Determine the [X, Y] coordinate at the center of the cell enclosing the given text.  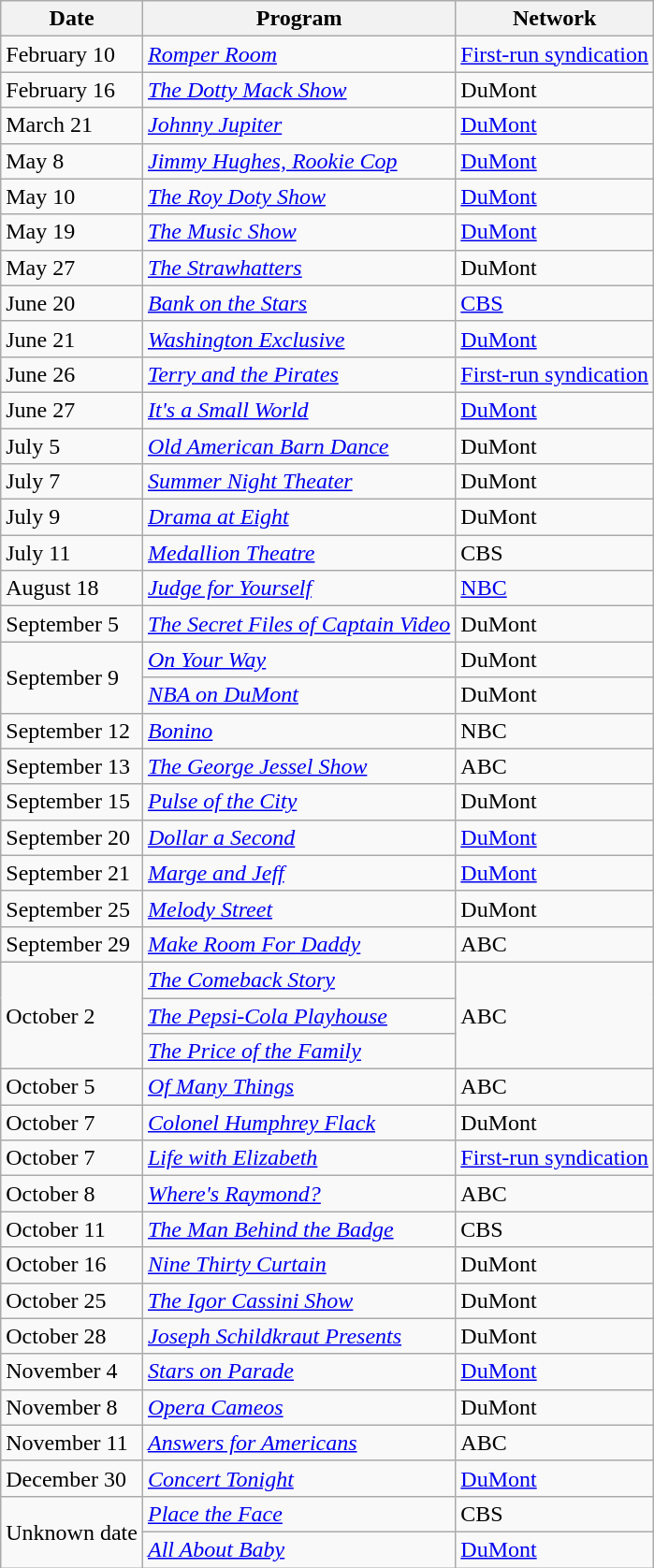
Johnny Jupiter [298, 125]
Date [72, 19]
Terry and the Pirates [298, 374]
The Igor Cassini Show [298, 1300]
October 28 [72, 1336]
It's a Small World [298, 410]
September 20 [72, 837]
On Your Way [298, 660]
All About Baby [298, 1549]
October 11 [72, 1229]
June 20 [72, 303]
Marge and Jeff [298, 873]
The Price of the Family [298, 1052]
October 2 [72, 1015]
March 21 [72, 125]
Jimmy Hughes, Rookie Cop [298, 161]
Joseph Schildkraut Presents [298, 1336]
Answers for Americans [298, 1443]
July 9 [72, 517]
Drama at Eight [298, 517]
November 4 [72, 1372]
Pulse of the City [298, 802]
The Strawhatters [298, 268]
The Music Show [298, 232]
Nine Thirty Curtain [298, 1265]
Opera Cameos [298, 1407]
The Man Behind the Badge [298, 1229]
September 9 [72, 677]
Life with Elizabeth [298, 1158]
Network [555, 19]
Summer Night Theater [298, 482]
June 26 [72, 374]
The Secret Files of Captain Video [298, 624]
July 7 [72, 482]
May 10 [72, 196]
May 19 [72, 232]
Program [298, 19]
December 30 [72, 1478]
June 21 [72, 339]
Washington Exclusive [298, 339]
November 8 [72, 1407]
July 11 [72, 553]
Medallion Theatre [298, 553]
Of Many Things [298, 1087]
February 16 [72, 90]
June 27 [72, 410]
Dollar a Second [298, 837]
Judge for Yourself [298, 588]
Make Room For Daddy [298, 944]
Place the Face [298, 1514]
The Comeback Story [298, 980]
The Pepsi-Cola Playhouse [298, 1015]
The Roy Doty Show [298, 196]
September 25 [72, 908]
Romper Room [298, 54]
Where's Raymond? [298, 1194]
September 15 [72, 802]
The Dotty Mack Show [298, 90]
September 21 [72, 873]
September 29 [72, 944]
Unknown date [72, 1532]
May 8 [72, 161]
The George Jessel Show [298, 766]
September 13 [72, 766]
July 5 [72, 446]
February 10 [72, 54]
November 11 [72, 1443]
October 5 [72, 1087]
Melody Street [298, 908]
September 12 [72, 731]
Bank on the Stars [298, 303]
Colonel Humphrey Flack [298, 1123]
Stars on Parade [298, 1372]
October 16 [72, 1265]
NBA on DuMont [298, 695]
September 5 [72, 624]
May 27 [72, 268]
August 18 [72, 588]
Bonino [298, 731]
Old American Barn Dance [298, 446]
October 8 [72, 1194]
Concert Tonight [298, 1478]
October 25 [72, 1300]
